Search for the cell housing the specified text and yield its (X, Y) center coordinate. 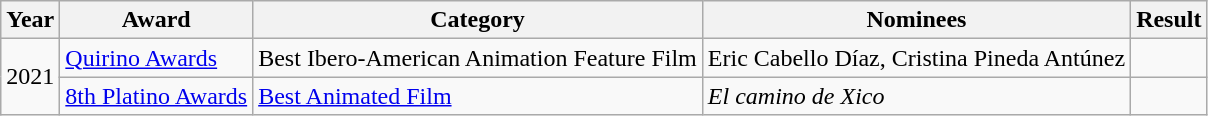
Eric Cabello Díaz, Cristina Pineda Antúnez (916, 58)
8th Platino Awards (156, 96)
Best Animated Film (478, 96)
Award (156, 20)
El camino de Xico (916, 96)
Nominees (916, 20)
2021 (30, 77)
Best Ibero-American Animation Feature Film (478, 58)
Quirino Awards (156, 58)
Year (30, 20)
Category (478, 20)
Result (1169, 20)
